Find where the given text appears and provide that cell's center as [x, y] coordinate. 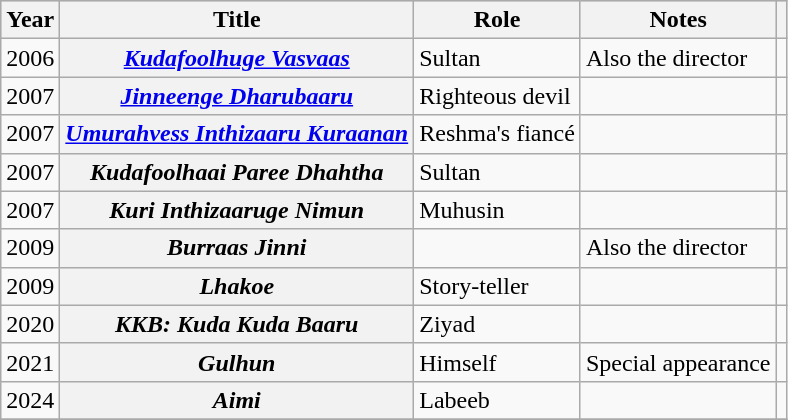
KKB: Kuda Kuda Baaru [237, 324]
2006 [30, 58]
Special appearance [678, 362]
Muhusin [498, 210]
Notes [678, 20]
2024 [30, 400]
Labeeb [498, 400]
Title [237, 20]
Gulhun [237, 362]
Jinneenge Dharubaaru [237, 96]
Himself [498, 362]
Lhakoe [237, 286]
Ziyad [498, 324]
Burraas Jinni [237, 248]
Aimi [237, 400]
Reshma's fiancé [498, 134]
Role [498, 20]
Year [30, 20]
Kuri Inthizaaruge Nimun [237, 210]
Kudafoolhaai Paree Dhahtha [237, 172]
2020 [30, 324]
Story-teller [498, 286]
Umurahvess Inthizaaru Kuraanan [237, 134]
2021 [30, 362]
Kudafoolhuge Vasvaas [237, 58]
Righteous devil [498, 96]
